Output the (X, Y) coordinate of the center of the cell containing the given text.  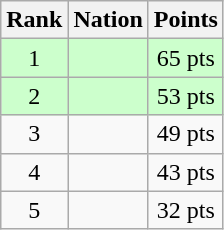
32 pts (186, 210)
Rank (34, 20)
43 pts (186, 172)
5 (34, 210)
53 pts (186, 96)
2 (34, 96)
3 (34, 134)
1 (34, 58)
Nation (108, 20)
4 (34, 172)
Points (186, 20)
65 pts (186, 58)
49 pts (186, 134)
